From the cell containing the given text, extract its center point as [x, y] coordinate. 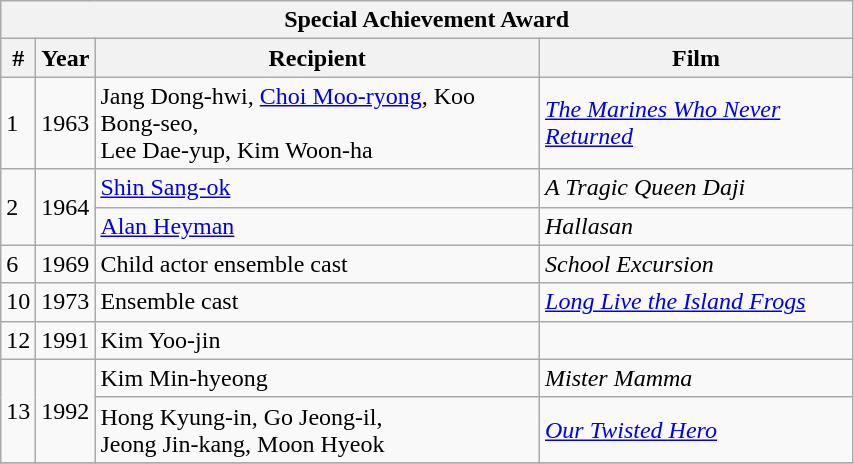
1963 [66, 123]
Alan Heyman [318, 226]
The Marines Who Never Returned [696, 123]
Our Twisted Hero [696, 430]
Jang Dong-hwi, Choi Moo-ryong, Koo Bong-seo, Lee Dae-yup, Kim Woon-ha [318, 123]
School Excursion [696, 264]
Child actor ensemble cast [318, 264]
2 [18, 207]
1969 [66, 264]
Kim Yoo-jin [318, 340]
10 [18, 302]
Ensemble cast [318, 302]
1992 [66, 410]
1964 [66, 207]
12 [18, 340]
6 [18, 264]
Kim Min-hyeong [318, 378]
Year [66, 58]
Recipient [318, 58]
Film [696, 58]
Long Live the Island Frogs [696, 302]
Shin Sang-ok [318, 188]
Hallasan [696, 226]
# [18, 58]
Mister Mamma [696, 378]
13 [18, 410]
1 [18, 123]
1973 [66, 302]
Hong Kyung-in, Go Jeong-il, Jeong Jin-kang, Moon Hyeok [318, 430]
1991 [66, 340]
Special Achievement Award [427, 20]
A Tragic Queen Daji [696, 188]
